Detect which cell encompasses the target text, then output its [x, y] center coordinate. 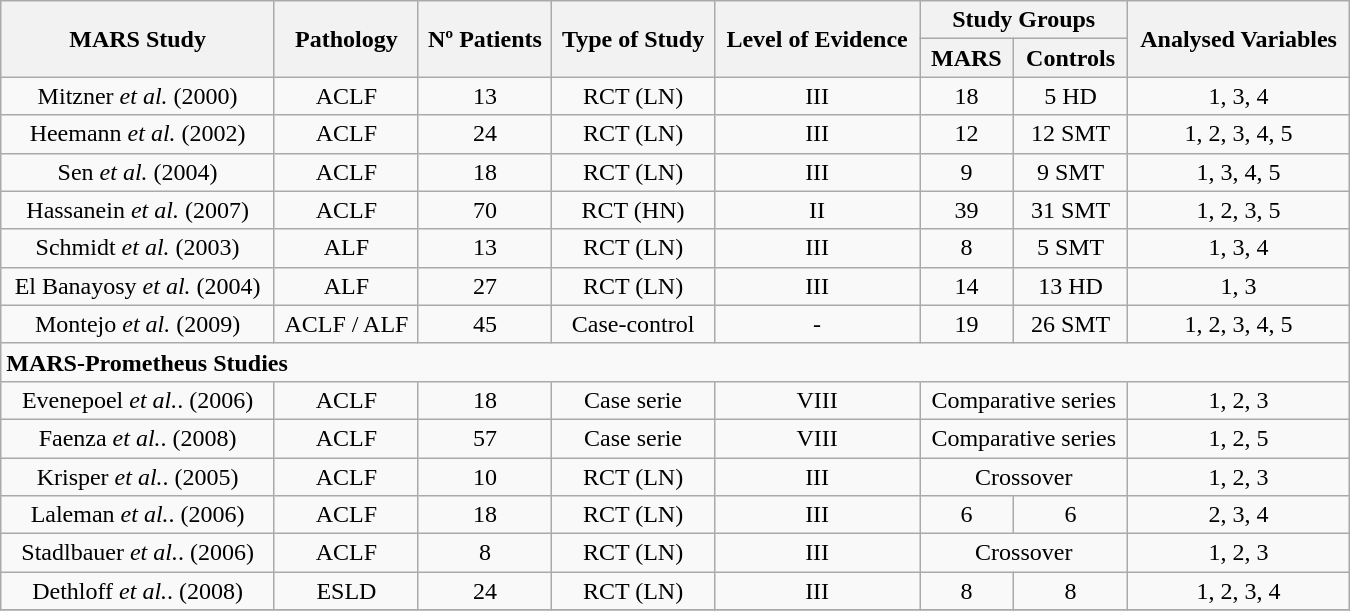
Analysed Variables [1238, 39]
Hassanein et al. (2007) [138, 210]
39 [967, 210]
1, 2, 3, 4 [1238, 591]
9 SMT [1070, 172]
MARS [967, 58]
Pathology [346, 39]
Controls [1070, 58]
Krisper et al.. (2005) [138, 477]
1, 3 [1238, 286]
Nº Patients [484, 39]
MARS-Prometheus Studies [675, 362]
57 [484, 438]
70 [484, 210]
2, 3, 4 [1238, 515]
Level of Evidence [818, 39]
ESLD [346, 591]
Mitzner et al. (2000) [138, 96]
Study Groups [1024, 20]
12 SMT [1070, 134]
- [818, 324]
Case-control [632, 324]
10 [484, 477]
19 [967, 324]
27 [484, 286]
II [818, 210]
El Banayosy et al. (2004) [138, 286]
Heemann et al. (2002) [138, 134]
Sen et al. (2004) [138, 172]
26 SMT [1070, 324]
1, 2, 3, 5 [1238, 210]
31 SMT [1070, 210]
RCT (HN) [632, 210]
5 HD [1070, 96]
13 HD [1070, 286]
Montejo et al. (2009) [138, 324]
Faenza et al.. (2008) [138, 438]
ACLF / ALF [346, 324]
Evenepoel et al.. (2006) [138, 400]
9 [967, 172]
14 [967, 286]
45 [484, 324]
MARS Study [138, 39]
12 [967, 134]
Type of Study [632, 39]
1, 3, 4, 5 [1238, 172]
Schmidt et al. (2003) [138, 248]
1, 2, 5 [1238, 438]
Stadlbauer et al.. (2006) [138, 553]
Dethloff et al.. (2008) [138, 591]
Laleman et al.. (2006) [138, 515]
5 SMT [1070, 248]
